Scan for the cell matching the given text and deliver its [X, Y] coordinate at center. 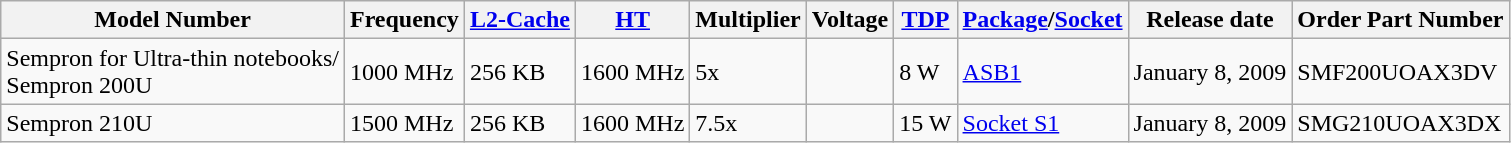
7.5x [748, 123]
L2-Cache [520, 20]
Package/Socket [1042, 20]
8 W [926, 72]
Sempron 210U [173, 123]
5x [748, 72]
Multiplier [748, 20]
Model Number [173, 20]
HT [632, 20]
TDP [926, 20]
Release date [1210, 20]
1500 MHz [404, 123]
15 W [926, 123]
SMG210UOAX3DX [1400, 123]
Order Part Number [1400, 20]
Voltage [850, 20]
SMF200UOAX3DV [1400, 72]
Socket S1 [1042, 123]
ASB1 [1042, 72]
1000 MHz [404, 72]
Frequency [404, 20]
Sempron for Ultra-thin notebooks/Sempron 200U [173, 72]
